From the cell containing the given text, extract its center point as (x, y) coordinate. 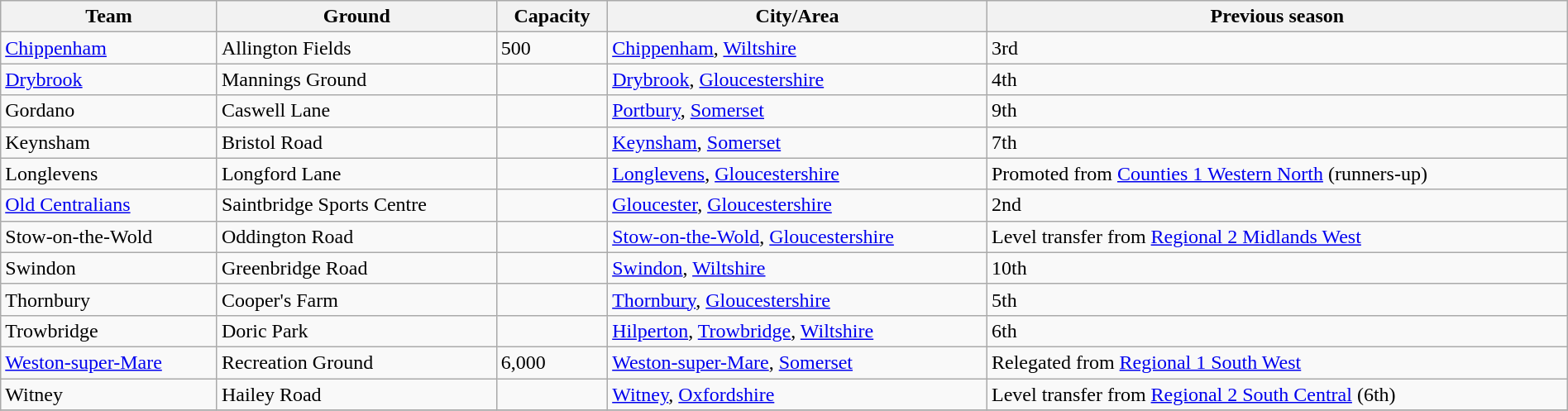
Weston-super-Mare, Somerset (797, 362)
Chippenham, Wiltshire (797, 48)
7th (1277, 142)
Keynsham, Somerset (797, 142)
Level transfer from Regional 2 Midlands West (1277, 237)
Doric Park (356, 331)
Relegated from Regional 1 South West (1277, 362)
Mannings Ground (356, 79)
6th (1277, 331)
Swindon, Wiltshire (797, 268)
Trowbridge (109, 331)
Hilperton, Trowbridge, Wiltshire (797, 331)
City/Area (797, 17)
Stow-on-the-Wold (109, 237)
Recreation Ground (356, 362)
Previous season (1277, 17)
Longlevens (109, 174)
10th (1277, 268)
Allington Fields (356, 48)
Witney (109, 394)
Gloucester, Gloucestershire (797, 205)
Longford Lane (356, 174)
Swindon (109, 268)
Chippenham (109, 48)
Cooper's Farm (356, 299)
Bristol Road (356, 142)
Portbury, Somerset (797, 111)
3rd (1277, 48)
Witney, Oxfordshire (797, 394)
Longlevens, Gloucestershire (797, 174)
2nd (1277, 205)
6,000 (552, 362)
Greenbridge Road (356, 268)
Drybrook (109, 79)
Thornbury, Gloucestershire (797, 299)
9th (1277, 111)
Gordano (109, 111)
Thornbury (109, 299)
Oddington Road (356, 237)
4th (1277, 79)
Promoted from Counties 1 Western North (runners-up) (1277, 174)
Hailey Road (356, 394)
500 (552, 48)
Level transfer from Regional 2 South Central (6th) (1277, 394)
Ground (356, 17)
5th (1277, 299)
Keynsham (109, 142)
Stow-on-the-Wold, Gloucestershire (797, 237)
Saintbridge Sports Centre (356, 205)
Capacity (552, 17)
Team (109, 17)
Caswell Lane (356, 111)
Drybrook, Gloucestershire (797, 79)
Old Centralians (109, 205)
Weston-super-Mare (109, 362)
